Return the [x, y] coordinate for the center point of the cell that contains the specified text.  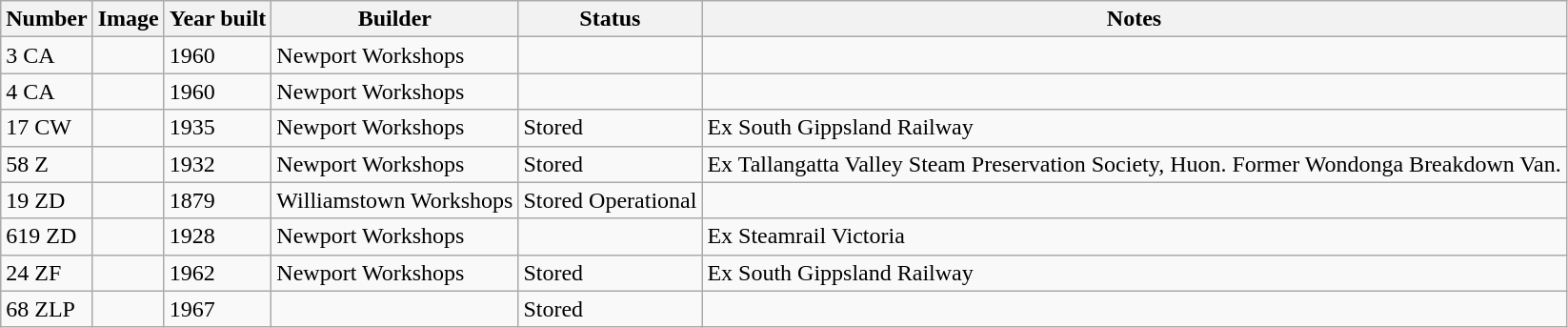
1935 [217, 128]
Williamstown Workshops [394, 200]
19 ZD [47, 200]
1932 [217, 164]
17 CW [47, 128]
Ex Tallangatta Valley Steam Preservation Society, Huon. Former Wondonga Breakdown Van. [1134, 164]
1928 [217, 236]
Number [47, 19]
24 ZF [47, 273]
Image [128, 19]
Stored Operational [610, 200]
Builder [394, 19]
58 Z [47, 164]
68 ZLP [47, 309]
Notes [1134, 19]
1879 [217, 200]
1967 [217, 309]
Ex Steamrail Victoria [1134, 236]
Status [610, 19]
619 ZD [47, 236]
1962 [217, 273]
4 CA [47, 92]
3 CA [47, 55]
Year built [217, 19]
